Capture the cell that displays the provided text and extract its [X, Y] central coordinate. 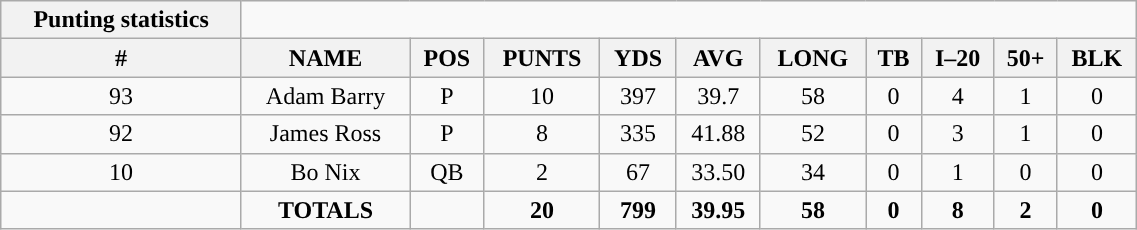
Bo Nix [325, 172]
QB [448, 172]
4 [958, 96]
33.50 [718, 172]
41.88 [718, 134]
Adam Barry [325, 96]
93 [122, 96]
POS [448, 58]
34 [813, 172]
Punting statistics [122, 20]
39.7 [718, 96]
3 [958, 134]
39.95 [718, 210]
50+ [1026, 58]
YDS [638, 58]
PUNTS [542, 58]
67 [638, 172]
I–20 [958, 58]
James Ross [325, 134]
799 [638, 210]
335 [638, 134]
LONG [813, 58]
TOTALS [325, 210]
# [122, 58]
20 [542, 210]
52 [813, 134]
BLK [1097, 58]
NAME [325, 58]
92 [122, 134]
TB [894, 58]
AVG [718, 58]
397 [638, 96]
